Return (X, Y) of the center of cell containing provided text 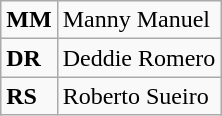
Roberto Sueiro (139, 96)
Manny Manuel (139, 20)
Deddie Romero (139, 58)
RS (29, 96)
MM (29, 20)
DR (29, 58)
